Provide the [X, Y] coordinate of the cell's center where the given text is located.  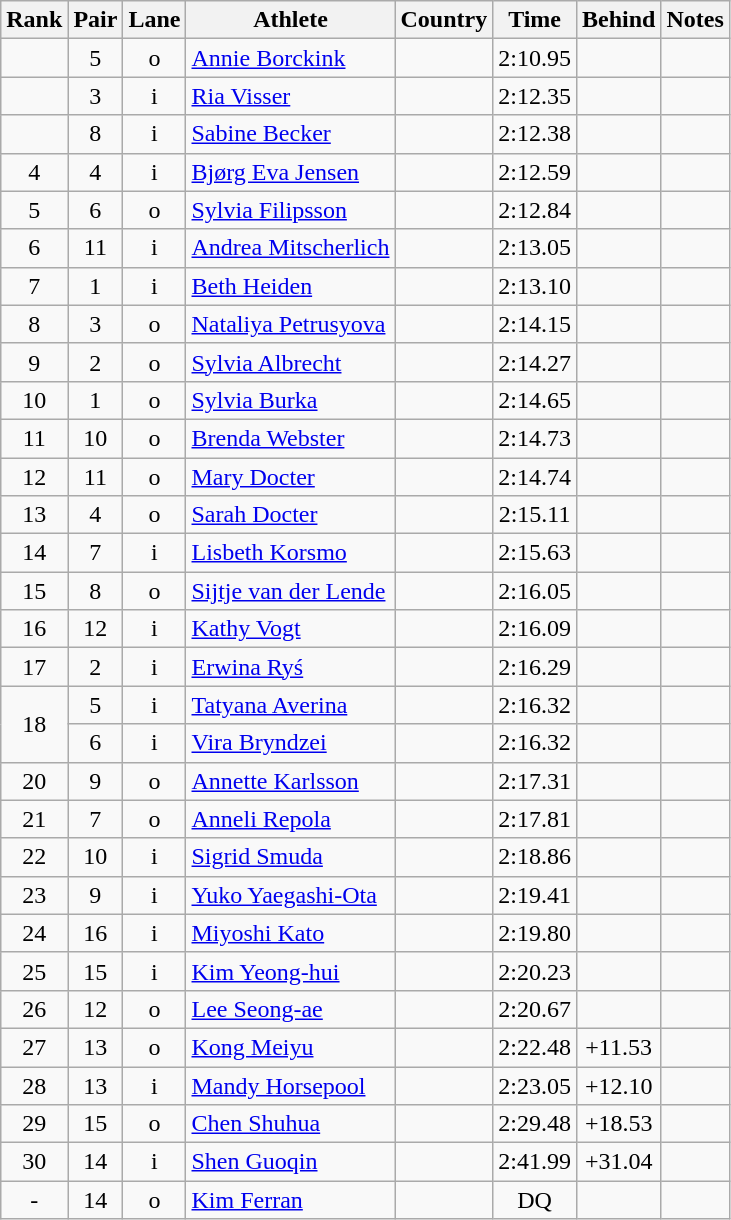
2:29.48 [535, 1124]
Miyoshi Kato [290, 933]
Nataliya Petrusyova [290, 324]
Annette Karlsson [290, 781]
2:13.05 [535, 248]
Notes [695, 20]
2:14.27 [535, 362]
2:13.10 [535, 286]
Kathy Vogt [290, 629]
2:12.35 [535, 96]
2:17.81 [535, 819]
Lee Seong-ae [290, 1009]
Erwina Ryś [290, 667]
17 [34, 667]
Time [535, 20]
2:18.86 [535, 857]
2:12.38 [535, 134]
2:16.09 [535, 629]
Andrea Mitscherlich [290, 248]
+18.53 [618, 1124]
2:23.05 [535, 1085]
Sigrid Smuda [290, 857]
2:22.48 [535, 1047]
Sijtje van der Lende [290, 591]
Sylvia Albrecht [290, 362]
2:14.15 [535, 324]
Country [444, 20]
2:19.41 [535, 895]
2:20.23 [535, 971]
2:15.63 [535, 553]
- [34, 1200]
Annie Borckink [290, 58]
+12.10 [618, 1085]
Bjørg Eva Jensen [290, 172]
Ria Visser [290, 96]
25 [34, 971]
Yuko Yaegashi-Ota [290, 895]
2:20.67 [535, 1009]
Behind [618, 20]
Anneli Repola [290, 819]
Chen Shuhua [290, 1124]
22 [34, 857]
+11.53 [618, 1047]
2:17.31 [535, 781]
Vira Bryndzei [290, 743]
Sylvia Filipsson [290, 210]
Brenda Webster [290, 438]
2:14.74 [535, 477]
+31.04 [618, 1162]
28 [34, 1085]
2:12.59 [535, 172]
2:15.11 [535, 515]
Lisbeth Korsmo [290, 553]
Sabine Becker [290, 134]
Kim Ferran [290, 1200]
Lane [154, 20]
2:14.73 [535, 438]
2:41.99 [535, 1162]
Beth Heiden [290, 286]
21 [34, 819]
2:16.29 [535, 667]
2:16.05 [535, 591]
DQ [535, 1200]
Sarah Docter [290, 515]
29 [34, 1124]
2:19.80 [535, 933]
Kong Meiyu [290, 1047]
23 [34, 895]
Kim Yeong-hui [290, 971]
18 [34, 724]
2:12.84 [535, 210]
2:10.95 [535, 58]
24 [34, 933]
Rank [34, 20]
Mary Docter [290, 477]
Shen Guoqin [290, 1162]
Mandy Horsepool [290, 1085]
Pair [96, 20]
Tatyana Averina [290, 705]
20 [34, 781]
26 [34, 1009]
30 [34, 1162]
27 [34, 1047]
2:14.65 [535, 400]
Athlete [290, 20]
Sylvia Burka [290, 400]
